Locate the cell with the specified text and output its (X, Y) center coordinate. 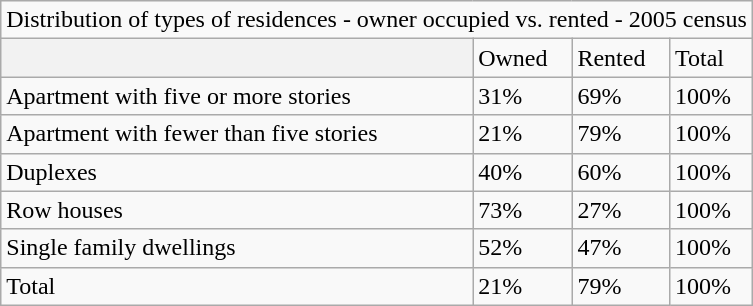
Rented (621, 58)
47% (621, 248)
31% (522, 96)
73% (522, 210)
Row houses (237, 210)
Single family dwellings (237, 248)
Apartment with fewer than five stories (237, 134)
Owned (522, 58)
40% (522, 172)
Distribution of types of residences - owner occupied vs. rented - 2005 census (377, 20)
Apartment with five or more stories (237, 96)
Duplexes (237, 172)
52% (522, 248)
27% (621, 210)
69% (621, 96)
60% (621, 172)
